Scan for the cell matching the given text and deliver its [X, Y] coordinate at center. 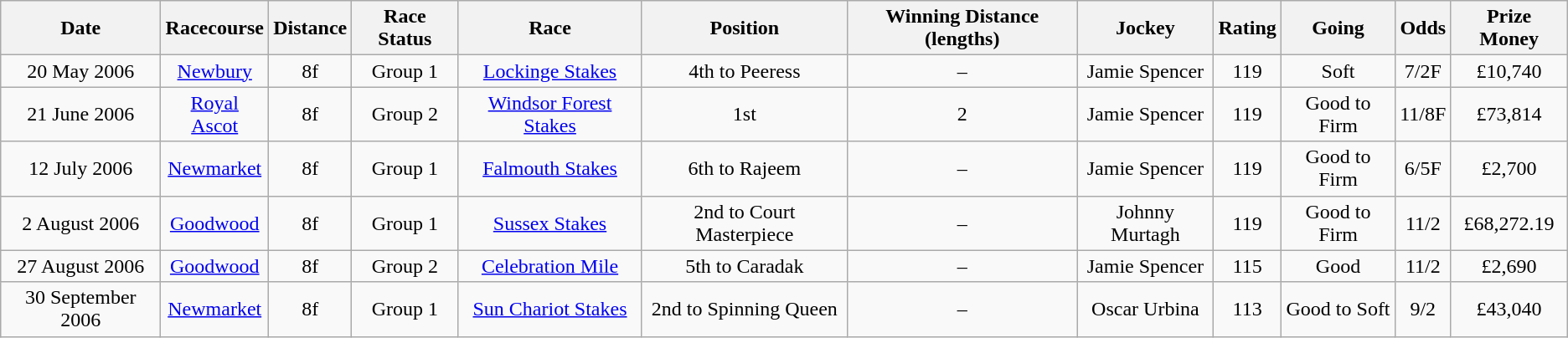
£73,814 [1509, 114]
30 September 2006 [80, 310]
9/2 [1423, 310]
Sun Chariot Stakes [549, 310]
£2,690 [1509, 266]
Race [549, 28]
£10,740 [1509, 71]
7/2F [1423, 71]
12 July 2006 [80, 169]
Odds [1423, 28]
Date [80, 28]
Johnny Murtagh [1146, 223]
Sussex Stakes [549, 223]
Soft [1338, 71]
2nd to Spinning Queen [745, 310]
Racecourse [214, 28]
5th to Caradak [745, 266]
2 August 2006 [80, 223]
Newbury [214, 71]
Rating [1247, 28]
21 June 2006 [80, 114]
6th to Rajeem [745, 169]
113 [1247, 310]
Going [1338, 28]
Prize Money [1509, 28]
115 [1247, 266]
Position [745, 28]
Celebration Mile [549, 266]
27 August 2006 [80, 266]
Good [1338, 266]
6/5F [1423, 169]
Race Status [405, 28]
2 [962, 114]
£43,040 [1509, 310]
Jockey [1146, 28]
20 May 2006 [80, 71]
Winning Distance (lengths) [962, 28]
Royal Ascot [214, 114]
£68,272.19 [1509, 223]
Falmouth Stakes [549, 169]
11/8F [1423, 114]
Good to Soft [1338, 310]
£2,700 [1509, 169]
1st [745, 114]
Lockinge Stakes [549, 71]
4th to Peeress [745, 71]
2nd to Court Masterpiece [745, 223]
Distance [310, 28]
Oscar Urbina [1146, 310]
Windsor Forest Stakes [549, 114]
